For the text-containing cell, return its midpoint in [X, Y] coordinate format. 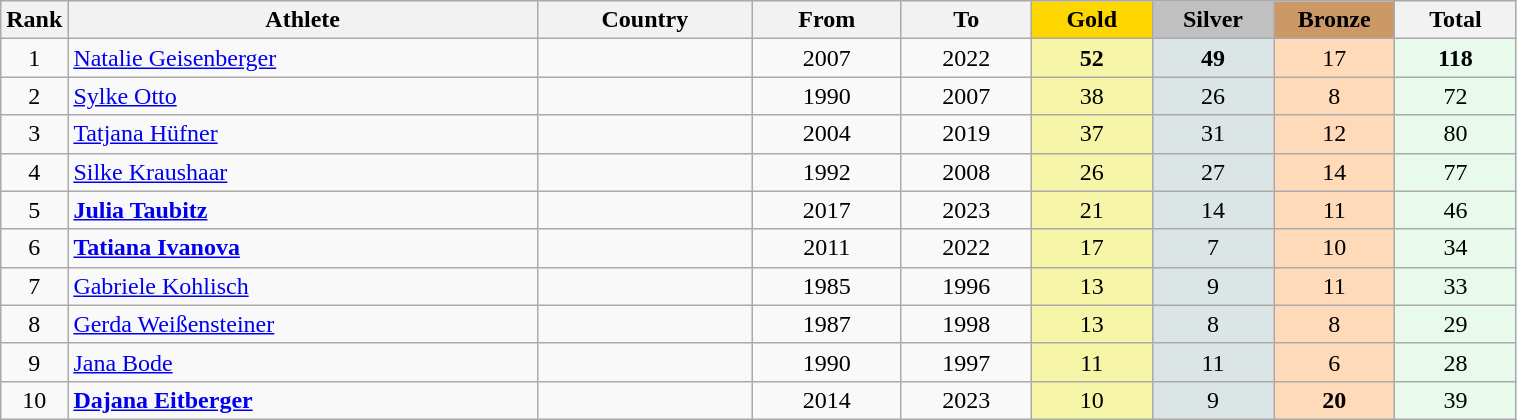
1987 [826, 324]
To [966, 20]
1 [34, 58]
27 [1212, 172]
Bronze [1334, 20]
20 [1334, 400]
49 [1212, 58]
21 [1092, 210]
Tatiana Ivanova [303, 248]
2008 [966, 172]
2017 [826, 210]
39 [1456, 400]
Gerda Weißensteiner [303, 324]
31 [1212, 134]
2004 [826, 134]
1985 [826, 286]
5 [34, 210]
80 [1456, 134]
37 [1092, 134]
2014 [826, 400]
2019 [966, 134]
1996 [966, 286]
46 [1456, 210]
Gold [1092, 20]
Sylke Otto [303, 96]
1992 [826, 172]
Jana Bode [303, 362]
From [826, 20]
28 [1456, 362]
Total [1456, 20]
Dajana Eitberger [303, 400]
Gabriele Kohlisch [303, 286]
Silver [1212, 20]
2 [34, 96]
4 [34, 172]
118 [1456, 58]
1997 [966, 362]
1998 [966, 324]
2011 [826, 248]
72 [1456, 96]
3 [34, 134]
Rank [34, 20]
12 [1334, 134]
Silke Kraushaar [303, 172]
77 [1456, 172]
Athlete [303, 20]
Country [646, 20]
38 [1092, 96]
29 [1456, 324]
Tatjana Hüfner [303, 134]
34 [1456, 248]
Julia Taubitz [303, 210]
52 [1092, 58]
Natalie Geisenberger [303, 58]
33 [1456, 286]
